From the cell containing the given text, extract its center point as (X, Y) coordinate. 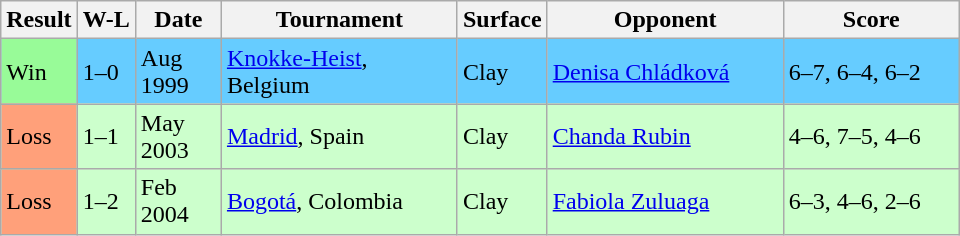
Denisa Chládková (665, 72)
May 2003 (178, 136)
Feb 2004 (178, 202)
1–0 (106, 72)
Score (871, 20)
Madrid, Spain (339, 136)
Surface (502, 20)
Knokke-Heist, Belgium (339, 72)
Chanda Rubin (665, 136)
Tournament (339, 20)
6–3, 4–6, 2–6 (871, 202)
6–7, 6–4, 6–2 (871, 72)
Fabiola Zuluaga (665, 202)
1–2 (106, 202)
Date (178, 20)
Opponent (665, 20)
W-L (106, 20)
Aug 1999 (178, 72)
4–6, 7–5, 4–6 (871, 136)
Win (39, 72)
Bogotá, Colombia (339, 202)
Result (39, 20)
1–1 (106, 136)
